Detect which cell encompasses the target text, then output its (X, Y) center coordinate. 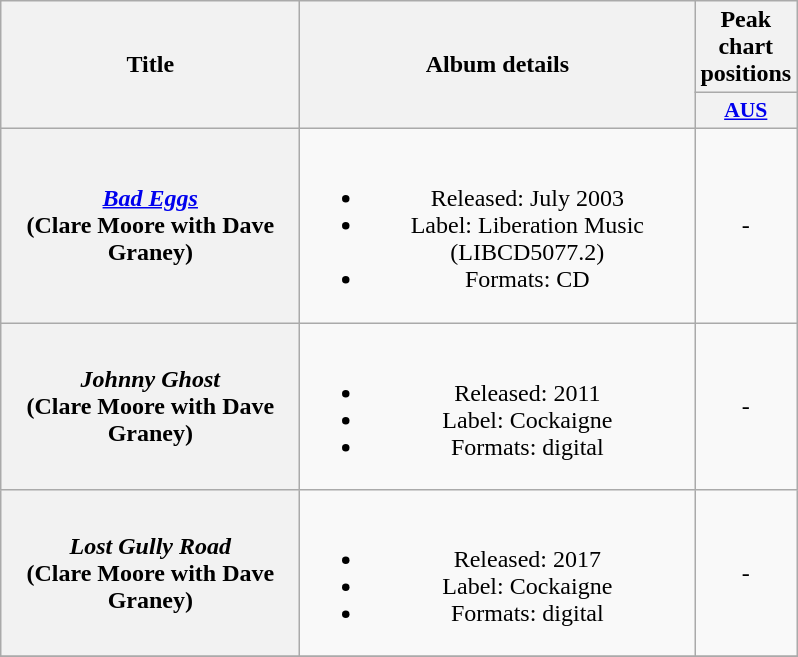
Peak chart positions (746, 47)
Title (150, 65)
Bad Eggs (Clare Moore with Dave Graney) (150, 225)
Released: 2017Label: CockaigneFormats: digital (498, 574)
Lost Gully Road (Clare Moore with Dave Graney) (150, 574)
Released: 2011Label: CockaigneFormats: digital (498, 406)
Album details (498, 65)
Johnny Ghost (Clare Moore with Dave Graney) (150, 406)
Released: July 2003Label: Liberation Music (LIBCD5077.2)Formats: CD (498, 225)
AUS (746, 111)
